Provide the (X, Y) coordinate of the cell's center where the given text is located.  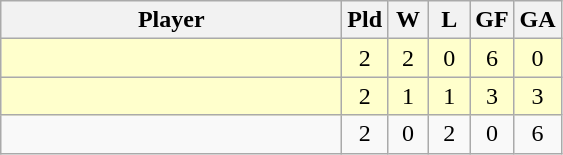
Pld (365, 20)
GA (538, 20)
GF (492, 20)
Player (172, 20)
W (408, 20)
L (450, 20)
